From the cell containing the given text, extract its center point as [X, Y] coordinate. 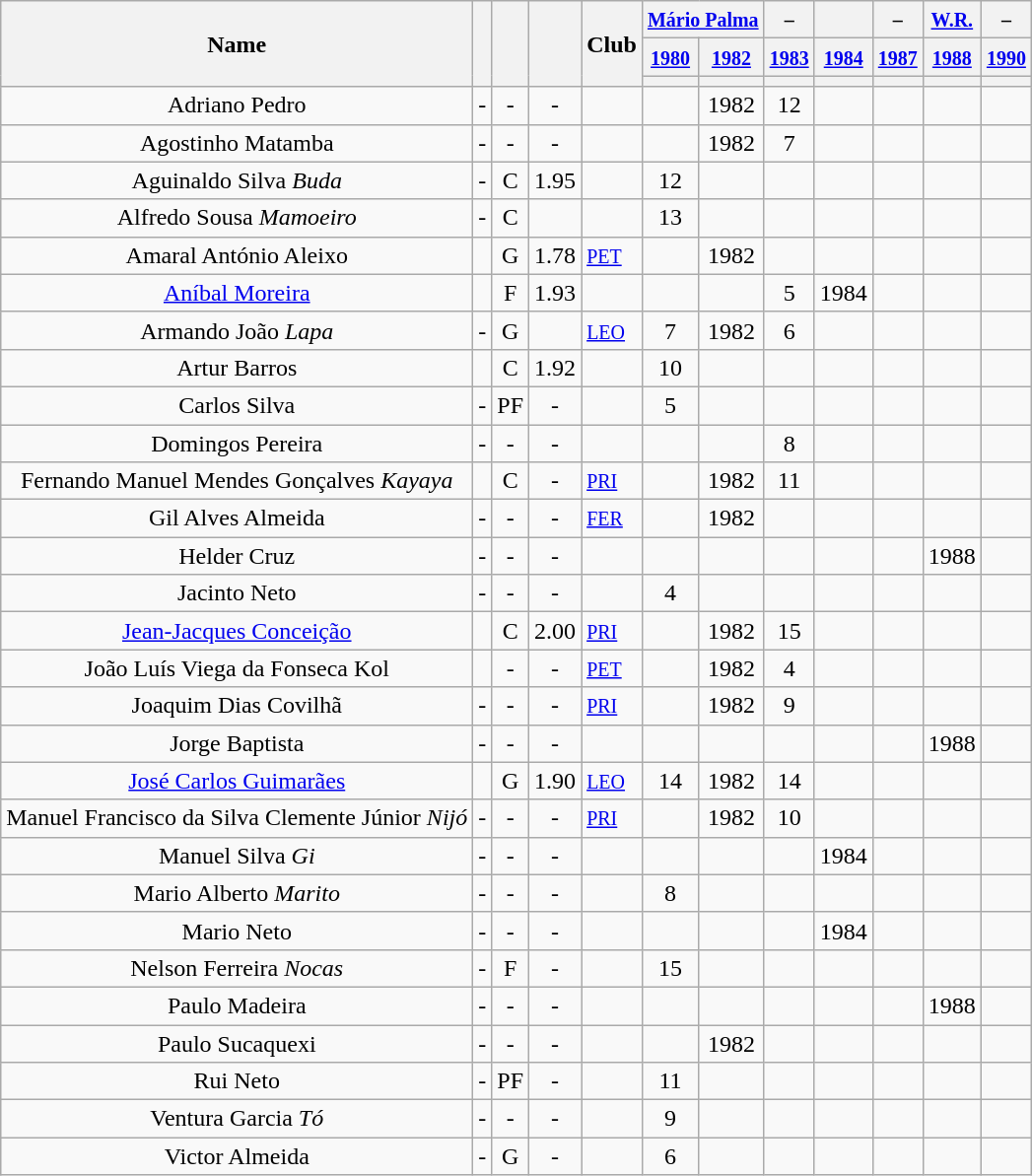
Alfredo Sousa Mamoeiro [237, 218]
Joaquim Dias Covilhã [237, 706]
1980 [670, 57]
Jean-Jacques Conceição [237, 631]
FER [612, 519]
W.R. [952, 20]
1987 [897, 57]
Club [612, 43]
Domingos Pereira [237, 443]
1.78 [556, 255]
Jorge Baptista [237, 743]
Armando João Lapa [237, 330]
Jacinto Neto [237, 593]
Amaral António Aleixo [237, 255]
João Luís Viega da Fonseca Kol [237, 668]
Paulo Madeira [237, 1005]
1.92 [556, 368]
Victor Almeida [237, 1156]
Mario Neto [237, 931]
Nelson Ferreira Nocas [237, 968]
1.95 [556, 180]
Gil Alves Almeida [237, 519]
Mario Alberto Marito [237, 893]
Manuel Silva Gi [237, 856]
Rui Neto [237, 1081]
Aníbal Moreira [237, 293]
1990 [1005, 57]
1.93 [556, 293]
Paulo Sucaquexi [237, 1044]
Ventura Garcia Tó [237, 1119]
Helder Cruz [237, 556]
Carlos Silva [237, 405]
Mário Palma [703, 20]
1983 [789, 57]
Adriano Pedro [237, 105]
1.90 [556, 781]
Name [237, 43]
Fernando Manuel Mendes Gonçalves Kayaya [237, 481]
José Carlos Guimarães [237, 781]
Agostinho Matamba [237, 143]
Manuel Francisco da Silva Clemente Júnior Nijó [237, 818]
13 [670, 218]
Aguinaldo Silva Buda [237, 180]
2.00 [556, 631]
Artur Barros [237, 368]
